Return the [x, y] coordinate for the center point of the cell that contains the specified text.  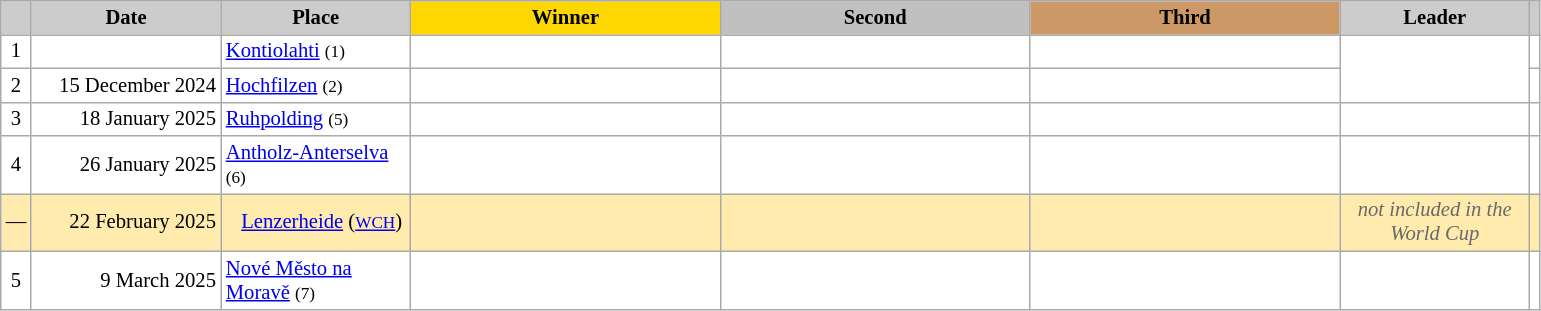
Leader [1435, 17]
Lenzerheide (WCH) [316, 222]
4 [16, 165]
Third [1185, 17]
5 [16, 280]
— [16, 222]
Second [875, 17]
22 February 2025 [126, 222]
Antholz-Anterselva (6) [316, 165]
Date [126, 17]
not included in the World Cup [1435, 222]
18 January 2025 [126, 119]
Kontiolahti (1) [316, 51]
15 December 2024 [126, 85]
Hochfilzen (2) [316, 85]
1 [16, 51]
Nové Město na Moravě (7) [316, 280]
Place [316, 17]
3 [16, 119]
Winner [566, 17]
26 January 2025 [126, 165]
2 [16, 85]
9 March 2025 [126, 280]
Ruhpolding (5) [316, 119]
